Extract the (X, Y) coordinate from the center of the cell holding the provided text.  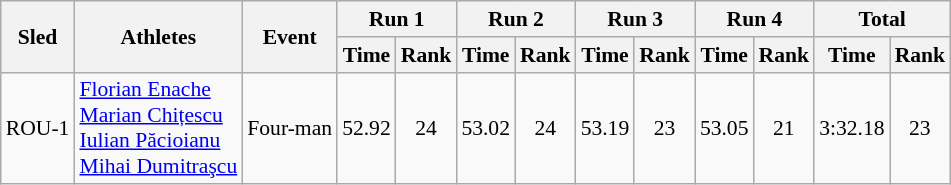
21 (784, 128)
53.19 (606, 128)
Total (882, 19)
53.05 (724, 128)
Run 4 (754, 19)
Run 1 (396, 19)
3:32.18 (852, 128)
Florian EnacheMarian ChițescuIulian PăcioianuMihai Dumitraşcu (158, 128)
ROU-1 (38, 128)
Event (290, 36)
Run 3 (636, 19)
52.92 (366, 128)
Run 2 (516, 19)
Sled (38, 36)
53.02 (486, 128)
Athletes (158, 36)
Four-man (290, 128)
